Scan for the cell matching the given text and deliver its [x, y] coordinate at center. 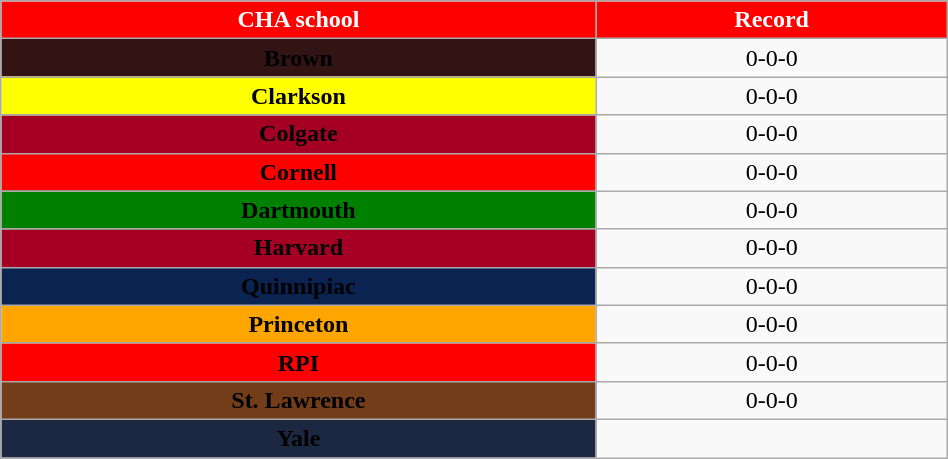
Colgate [298, 134]
Princeton [298, 324]
Record [772, 20]
Clarkson [298, 96]
Yale [298, 438]
CHA school [298, 20]
Brown [298, 58]
RPI [298, 362]
St. Lawrence [298, 400]
Cornell [298, 172]
Quinnipiac [298, 286]
Dartmouth [298, 210]
Harvard [298, 248]
